For the text-containing cell, return its midpoint in [X, Y] coordinate format. 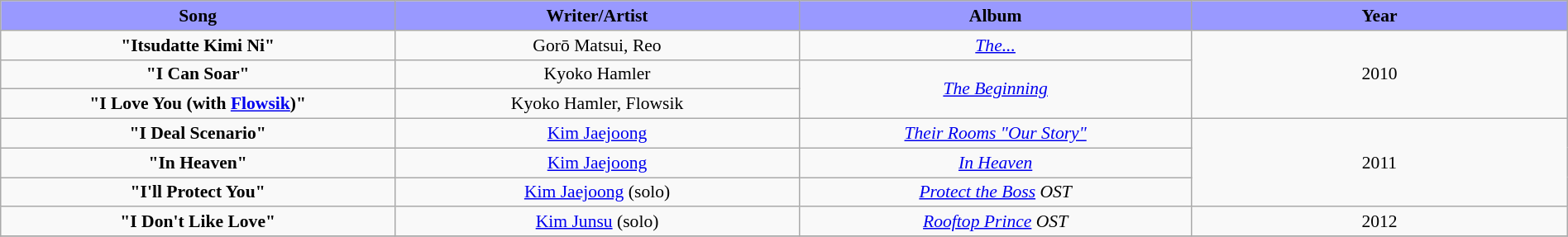
Rooftop Prince OST [996, 221]
Gorō Matsui, Reo [597, 45]
The Beginning [996, 89]
Song [198, 16]
2010 [1379, 74]
Year [1379, 16]
2011 [1379, 162]
The... [996, 45]
Writer/Artist [597, 16]
Protect the Boss OST [996, 192]
Kim Jaejoong (solo) [597, 192]
"I Deal Scenario" [198, 133]
"I Don't Like Love" [198, 221]
In Heaven [996, 163]
"I Can Soar" [198, 74]
Their Rooms "Our Story" [996, 133]
2012 [1379, 221]
"I Love You (with Flowsik)" [198, 104]
"I'll Protect You" [198, 192]
Kyoko Hamler, Flowsik [597, 104]
Album [996, 16]
Kyoko Hamler [597, 74]
Kim Junsu (solo) [597, 221]
"Itsudatte Kimi Ni" [198, 45]
"In Heaven" [198, 163]
